Output the [x, y] coordinate of the center of the cell containing the given text.  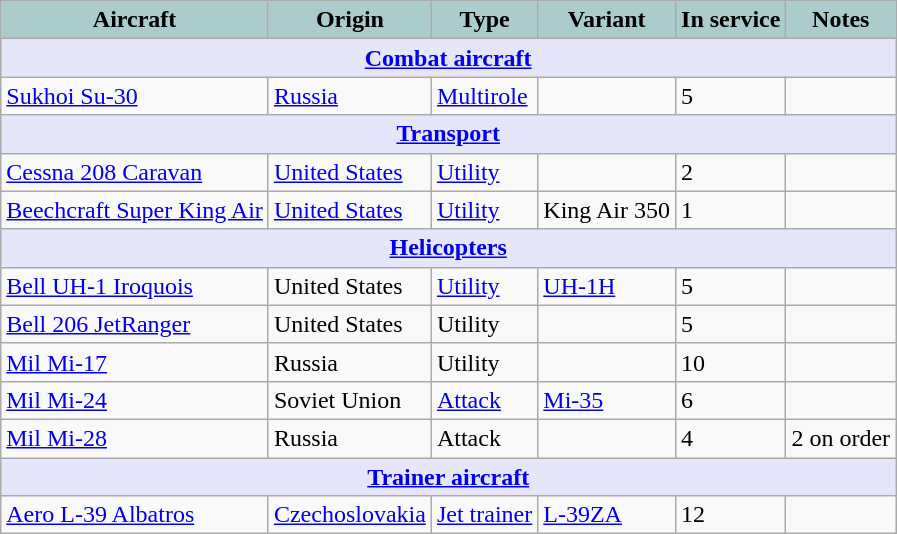
Jet trainer [484, 515]
Bell UH-1 Iroquois [135, 286]
Variant [607, 20]
Multirole [484, 96]
UH-1H [607, 286]
Mi-35 [607, 400]
Combat aircraft [448, 58]
Origin [350, 20]
Type [484, 20]
In service [731, 20]
Cessna 208 Caravan [135, 172]
Helicopters [448, 248]
King Air 350 [607, 210]
Beechcraft Super King Air [135, 210]
Bell 206 JetRanger [135, 324]
Aero L-39 Albatros [135, 515]
L-39ZA [607, 515]
2 [731, 172]
Sukhoi Su-30 [135, 96]
2 on order [841, 438]
Transport [448, 134]
Mil Mi-17 [135, 362]
4 [731, 438]
1 [731, 210]
Notes [841, 20]
6 [731, 400]
Mil Mi-28 [135, 438]
Trainer aircraft [448, 477]
Czechoslovakia [350, 515]
Aircraft [135, 20]
Soviet Union [350, 400]
10 [731, 362]
Mil Mi-24 [135, 400]
12 [731, 515]
